Find where the given text appears and provide that cell's center as (x, y) coordinate. 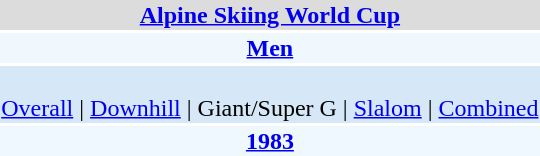
1983 (270, 141)
Alpine Skiing World Cup (270, 15)
Overall | Downhill | Giant/Super G | Slalom | Combined (270, 94)
Men (270, 48)
